From the cell containing the given text, extract its center point as (x, y) coordinate. 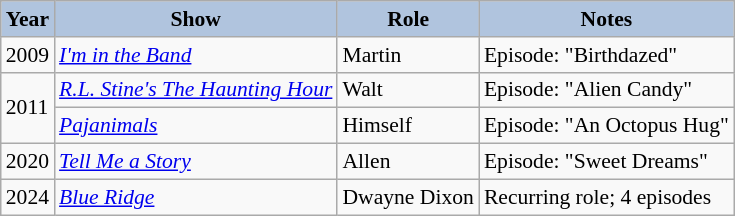
2009 (28, 55)
Tell Me a Story (196, 162)
Show (196, 19)
Year (28, 19)
Himself (408, 126)
Martin (408, 55)
Allen (408, 162)
R.L. Stine's The Haunting Hour (196, 90)
Episode: "Sweet Dreams" (606, 162)
I'm in the Band (196, 55)
Notes (606, 19)
Episode: "An Octopus Hug" (606, 126)
Dwayne Dixon (408, 197)
Recurring role; 4 episodes (606, 197)
Pajanimals (196, 126)
2011 (28, 108)
2020 (28, 162)
Walt (408, 90)
2024 (28, 197)
Blue Ridge (196, 197)
Episode: "Birthdazed" (606, 55)
Episode: "Alien Candy" (606, 90)
Role (408, 19)
